Search for the cell housing the specified text and yield its (X, Y) center coordinate. 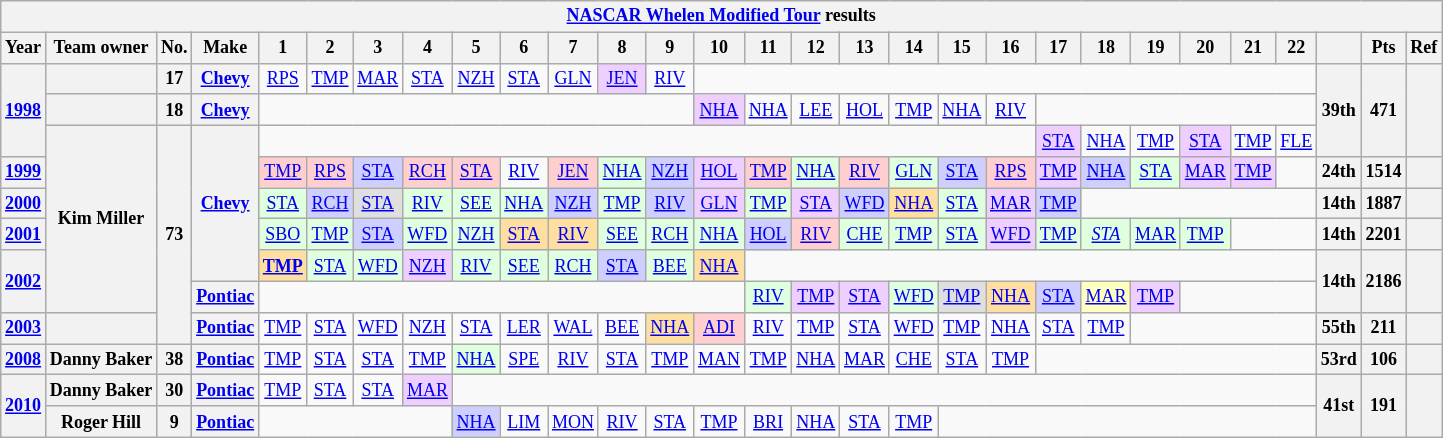
38 (174, 360)
1998 (24, 110)
5 (476, 48)
4 (428, 48)
MAN (720, 360)
6 (524, 48)
2001 (24, 234)
SPE (524, 360)
LER (524, 328)
55th (1340, 328)
2186 (1384, 281)
471 (1384, 110)
Make (226, 48)
MON (574, 422)
8 (622, 48)
10 (720, 48)
41st (1340, 406)
13 (865, 48)
LEE (816, 110)
Ref (1424, 48)
1887 (1384, 204)
15 (962, 48)
2003 (24, 328)
16 (1011, 48)
19 (1156, 48)
73 (174, 234)
BRI (768, 422)
191 (1384, 406)
14 (914, 48)
1999 (24, 172)
2 (330, 48)
106 (1384, 360)
Year (24, 48)
3 (378, 48)
No. (174, 48)
1514 (1384, 172)
11 (768, 48)
12 (816, 48)
Kim Miller (100, 218)
LIM (524, 422)
NASCAR Whelen Modified Tour results (722, 16)
2000 (24, 204)
211 (1384, 328)
Roger Hill (100, 422)
2002 (24, 281)
ADI (720, 328)
WAL (574, 328)
53rd (1340, 360)
30 (174, 390)
39th (1340, 110)
2010 (24, 406)
1 (282, 48)
Pts (1384, 48)
2201 (1384, 234)
7 (574, 48)
2008 (24, 360)
24th (1340, 172)
22 (1296, 48)
FLE (1296, 140)
20 (1205, 48)
Team owner (100, 48)
SBO (282, 234)
21 (1253, 48)
